Return the [x, y] coordinate for the center point of the cell that contains the specified text.  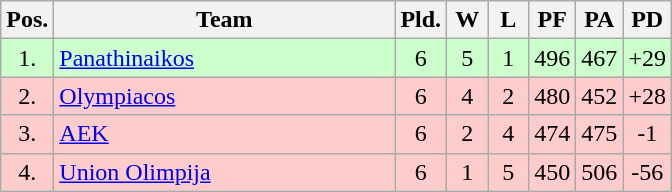
+28 [648, 96]
L [508, 20]
2. [28, 96]
452 [600, 96]
467 [600, 58]
475 [600, 134]
506 [600, 172]
Pld. [421, 20]
450 [552, 172]
496 [552, 58]
4. [28, 172]
PD [648, 20]
W [468, 20]
PA [600, 20]
Olympiacos [224, 96]
Panathinaikos [224, 58]
Union Olimpija [224, 172]
3. [28, 134]
AEK [224, 134]
474 [552, 134]
Pos. [28, 20]
-1 [648, 134]
+29 [648, 58]
1. [28, 58]
-56 [648, 172]
Team [224, 20]
480 [552, 96]
PF [552, 20]
